Scan for the cell matching the given text and deliver its [x, y] coordinate at center. 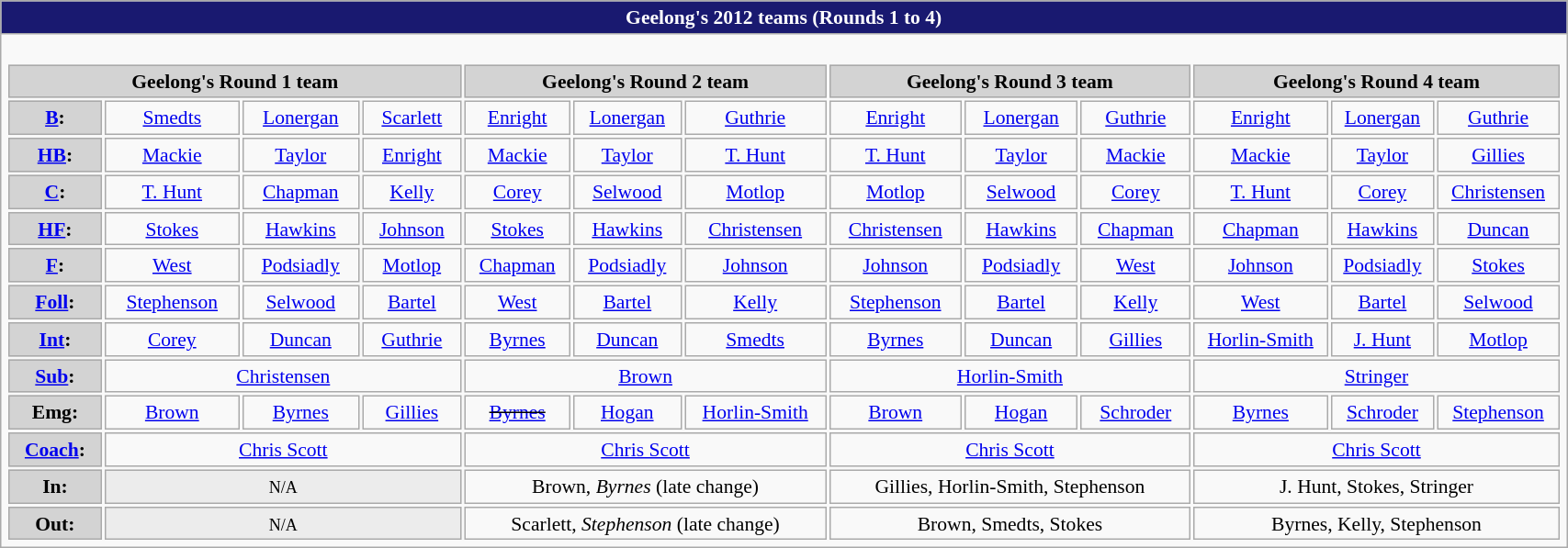
Geelong's Round 3 team [1010, 81]
Brown, Smedts, Stokes [1010, 523]
C: [55, 193]
Byrnes, Kelly, Stephenson [1376, 523]
B: [55, 117]
Coach: [55, 450]
Gillies, Horlin-Smith, Stephenson [1010, 486]
In: [55, 486]
HF: [55, 229]
J. Hunt [1382, 340]
Out: [55, 523]
HB: [55, 156]
Emg: [55, 413]
F: [55, 266]
Geelong's Round 1 team [235, 81]
Geelong's 2012 teams (Rounds 1 to 4) [784, 17]
Int: [55, 340]
Sub: [55, 376]
Stringer [1376, 376]
Geelong's Round 2 team [646, 81]
Geelong's Round 4 team [1376, 81]
Scarlett [412, 117]
J. Hunt, Stokes, Stringer [1376, 486]
Foll: [55, 303]
Brown, Byrnes (late change) [646, 486]
Scarlett, Stephenson (late change) [646, 523]
